Find where the given text appears and provide that cell's center as (X, Y) coordinate. 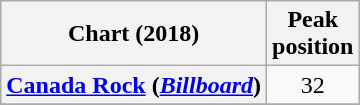
Canada Rock (Billboard) (134, 85)
Chart (2018) (134, 34)
Peakposition (313, 34)
32 (313, 85)
